Find where the given text appears and provide that cell's center as (X, Y) coordinate. 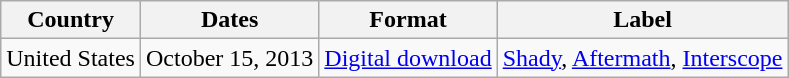
Dates (229, 20)
Country (71, 20)
Format (408, 20)
Shady, Aftermath, Interscope (642, 58)
United States (71, 58)
Label (642, 20)
Digital download (408, 58)
October 15, 2013 (229, 58)
